Locate the cell with the specified text and output its (x, y) center coordinate. 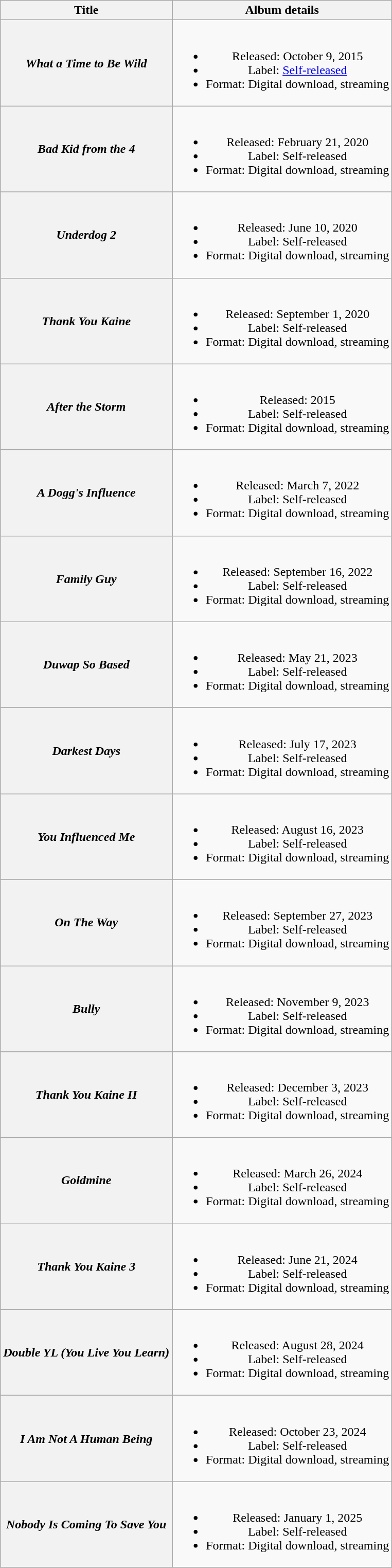
Title (86, 10)
Thank You Kaine II (86, 1095)
After the Storm (86, 407)
Released: March 7, 2022Label: Self-releasedFormat: Digital download, streaming (282, 493)
Bully (86, 1009)
Nobody Is Coming To Save You (86, 1524)
Released: January 1, 2025Label: Self-releasedFormat: Digital download, streaming (282, 1524)
Thank You Kaine 3 (86, 1267)
You Influenced Me (86, 837)
Released: 2015Label: Self-releasedFormat: Digital download, streaming (282, 407)
Duwap So Based (86, 665)
Released: May 21, 2023Label: Self-releasedFormat: Digital download, streaming (282, 665)
Released: June 10, 2020Label: Self-releasedFormat: Digital download, streaming (282, 235)
Released: September 1, 2020Label: Self-releasedFormat: Digital download, streaming (282, 321)
Bad Kid from the 4 (86, 149)
Released: November 9, 2023Label: Self-releasedFormat: Digital download, streaming (282, 1009)
Released: August 16, 2023Label: Self-releasedFormat: Digital download, streaming (282, 837)
Album details (282, 10)
A Dogg's Influence (86, 493)
Released: August 28, 2024Label: Self-releasedFormat: Digital download, streaming (282, 1352)
Released: September 27, 2023Label: Self-releasedFormat: Digital download, streaming (282, 922)
Goldmine (86, 1181)
Underdog 2 (86, 235)
Double YL (You Live You Learn) (86, 1352)
Darkest Days (86, 750)
I Am Not A Human Being (86, 1439)
What a Time to Be Wild (86, 63)
Released: October 9, 2015Label: Self-releasedFormat: Digital download, streaming (282, 63)
Released: October 23, 2024Label: Self-releasedFormat: Digital download, streaming (282, 1439)
Released: July 17, 2023Label: Self-releasedFormat: Digital download, streaming (282, 750)
Released: June 21, 2024Label: Self-releasedFormat: Digital download, streaming (282, 1267)
Released: September 16, 2022Label: Self-releasedFormat: Digital download, streaming (282, 578)
Released: March 26, 2024Label: Self-releasedFormat: Digital download, streaming (282, 1181)
Released: February 21, 2020Label: Self-releasedFormat: Digital download, streaming (282, 149)
On The Way (86, 922)
Released: December 3, 2023Label: Self-releasedFormat: Digital download, streaming (282, 1095)
Family Guy (86, 578)
Thank You Kaine (86, 321)
